Extract the (x, y) coordinate from the center of the cell holding the provided text.  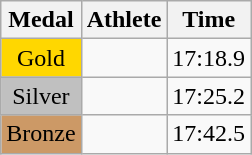
Silver (41, 96)
17:18.9 (209, 58)
Gold (41, 58)
Bronze (41, 134)
Medal (41, 20)
17:42.5 (209, 134)
Athlete (124, 20)
17:25.2 (209, 96)
Time (209, 20)
